Search for the cell housing the specified text and yield its (X, Y) center coordinate. 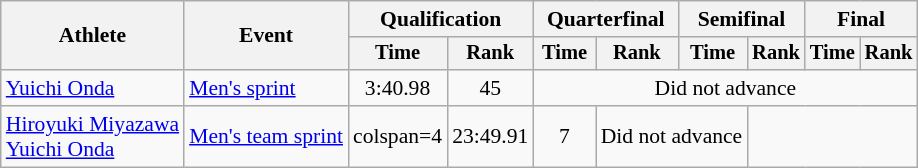
Yuichi Onda (92, 88)
Qualification (440, 19)
Quarterfinal (606, 19)
23:49.91 (490, 136)
Men's team sprint (266, 136)
Hiroyuki MiyazawaYuichi Onda (92, 136)
Final (861, 19)
3:40.98 (398, 88)
45 (490, 88)
colspan=4 (398, 136)
7 (564, 136)
Event (266, 36)
Men's sprint (266, 88)
Athlete (92, 36)
Semifinal (742, 19)
